Provide the (X, Y) coordinate of the cell's center where the given text is located.  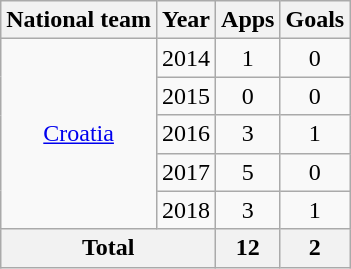
2014 (186, 58)
2017 (186, 172)
National team (79, 20)
Croatia (79, 134)
2015 (186, 96)
5 (248, 172)
2018 (186, 210)
Goals (315, 20)
Year (186, 20)
Total (108, 248)
2 (315, 248)
2016 (186, 134)
Apps (248, 20)
12 (248, 248)
